Find where the given text appears and provide that cell's center as (x, y) coordinate. 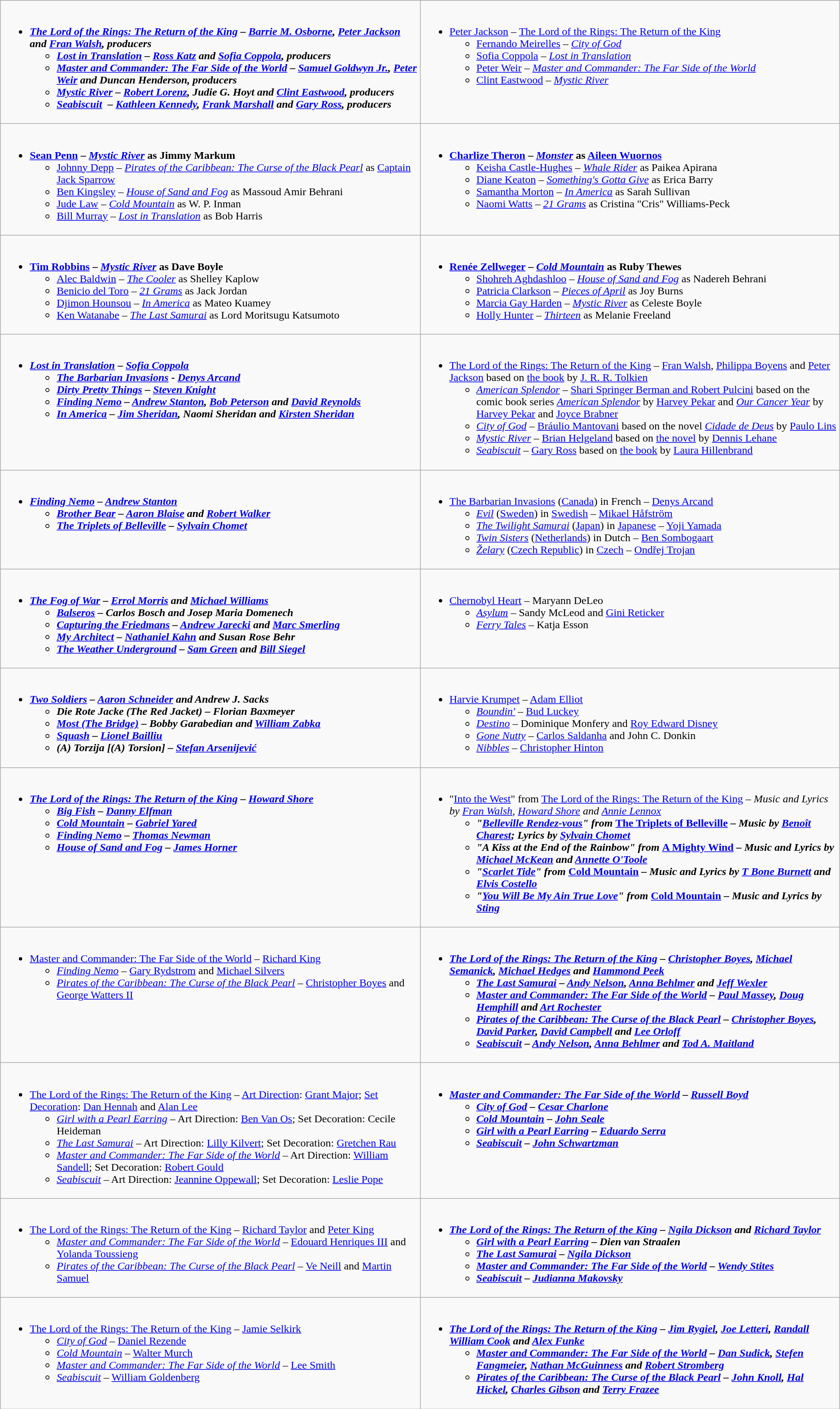
Finding Nemo – Andrew StantonBrother Bear – Aaron Blaise and Robert WalkerThe Triplets of Belleville – Sylvain Chomet (210, 520)
Chernobyl Heart – Maryann DeLeoAsylum – Sandy McLeod and Gini RetickerFerry Tales – Katja Esson (630, 618)
